From the cell containing the given text, extract its center point as (X, Y) coordinate. 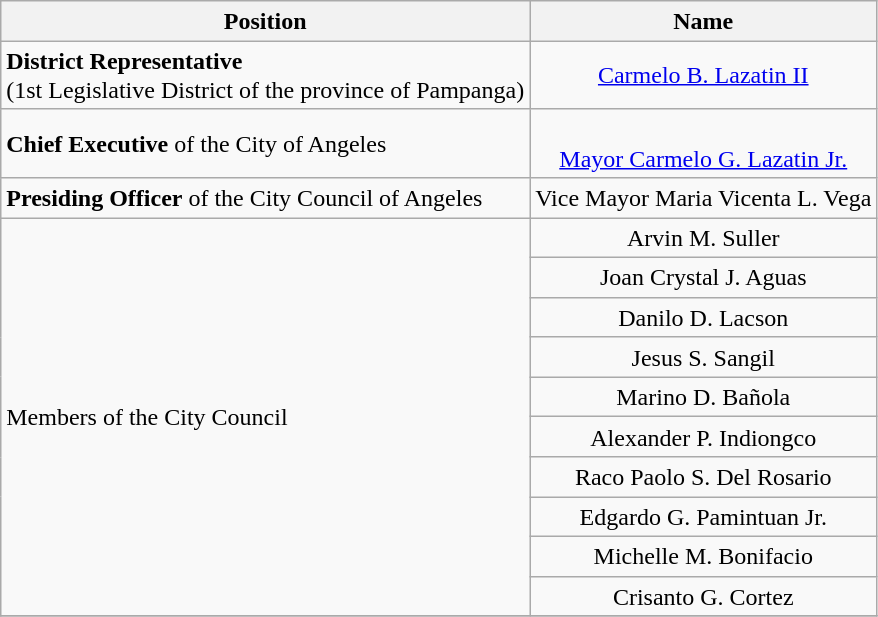
Vice Mayor Maria Vicenta L. Vega (704, 198)
Alexander P. Indiongco (704, 437)
Edgardo G. Pamintuan Jr. (704, 517)
Michelle M. Bonifacio (704, 556)
Raco Paolo S. Del Rosario (704, 477)
Name (704, 21)
Joan Crystal J. Aguas (704, 278)
Jesus S. Sangil (704, 357)
Mayor Carmelo G. Lazatin Jr. (704, 144)
Position (266, 21)
Chief Executive of the City of Angeles (266, 144)
Danilo D. Lacson (704, 317)
Carmelo B. Lazatin II (704, 76)
Presiding Officer of the City Council of Angeles (266, 198)
Members of the City Council (266, 417)
District Representative(1st Legislative District of the province of Pampanga) (266, 76)
Crisanto G. Cortez (704, 596)
Arvin M. Suller (704, 238)
Marino D. Bañola (704, 397)
